Identify which cell holds the provided text, then report its (x, y) central coordinate. 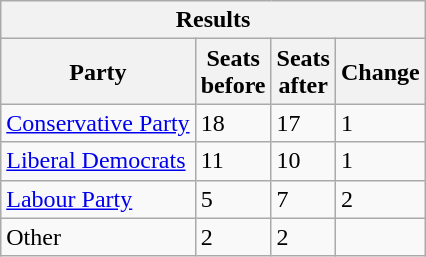
18 (233, 123)
17 (303, 123)
5 (233, 199)
Liberal Democrats (98, 161)
Party (98, 72)
Results (213, 20)
Seatsbefore (233, 72)
Labour Party (98, 199)
11 (233, 161)
Other (98, 237)
7 (303, 199)
10 (303, 161)
Conservative Party (98, 123)
Seatsafter (303, 72)
Change (380, 72)
